Identify which cell holds the provided text, then report its (X, Y) central coordinate. 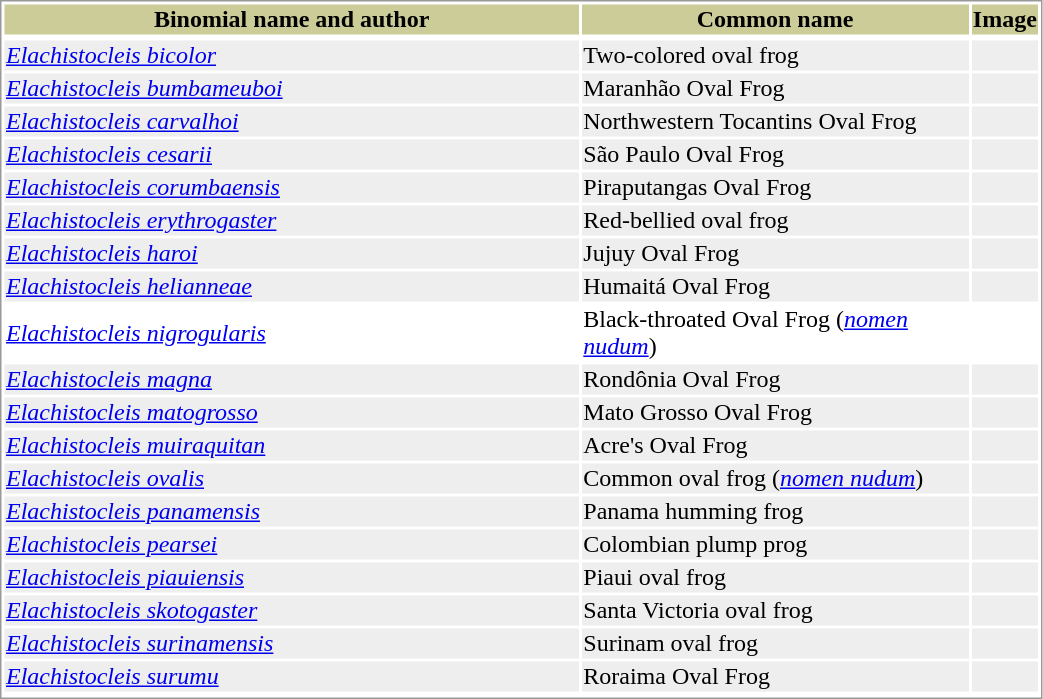
Humaitá Oval Frog (776, 287)
Common name (776, 19)
Red-bellied oval frog (776, 221)
Elachistocleis panamensis (291, 511)
Elachistocleis pearsei (291, 545)
Elachistocleis carvalhoi (291, 121)
Image (1004, 19)
Elachistocleis magna (291, 379)
Rondônia Oval Frog (776, 379)
Roraima Oval Frog (776, 677)
Santa Victoria oval frog (776, 611)
São Paulo Oval Frog (776, 155)
Elachistocleis nigrogularis (291, 332)
Maranhão Oval Frog (776, 89)
Mato Grosso Oval Frog (776, 413)
Elachistocleis bicolor (291, 55)
Elachistocleis piauiensis (291, 577)
Acre's Oval Frog (776, 445)
Piaui oval frog (776, 577)
Jujuy Oval Frog (776, 253)
Elachistocleis haroi (291, 253)
Elachistocleis surinamensis (291, 643)
Black-throated Oval Frog (nomen nudum) (776, 332)
Elachistocleis skotogaster (291, 611)
Elachistocleis helianneae (291, 287)
Colombian plump prog (776, 545)
Piraputangas Oval Frog (776, 187)
Elachistocleis ovalis (291, 479)
Elachistocleis erythrogaster (291, 221)
Elachistocleis matogrosso (291, 413)
Surinam oval frog (776, 643)
Common oval frog (nomen nudum) (776, 479)
Elachistocleis surumu (291, 677)
Two-colored oval frog (776, 55)
Elachistocleis bumbameuboi (291, 89)
Panama humming frog (776, 511)
Elachistocleis cesarii (291, 155)
Elachistocleis muiraquitan (291, 445)
Elachistocleis corumbaensis (291, 187)
Binomial name and author (291, 19)
Northwestern Tocantins Oval Frog (776, 121)
